Search for the cell housing the specified text and yield its [X, Y] center coordinate. 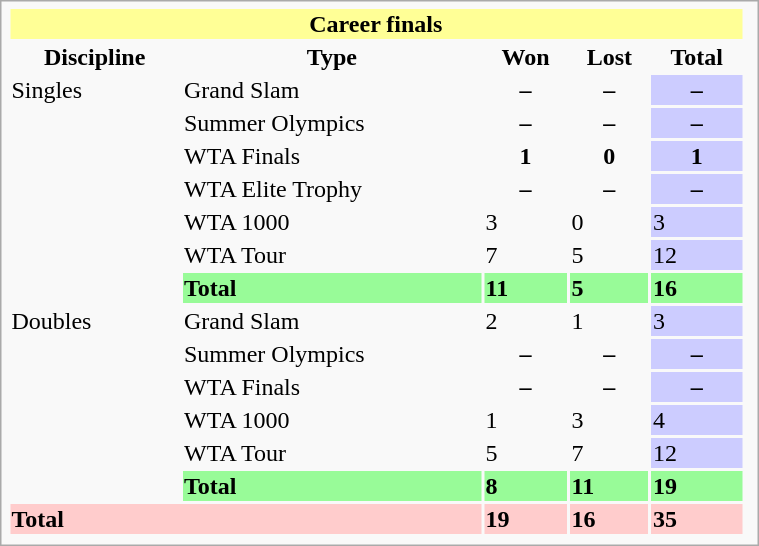
8 [526, 486]
4 [697, 420]
WTA Elite Trophy [332, 189]
Type [332, 57]
Doubles [95, 404]
Singles [95, 189]
Won [526, 57]
2 [526, 321]
Lost [610, 57]
35 [697, 519]
Career finals [376, 24]
Discipline [95, 57]
